From the cell containing the given text, extract its center point as (x, y) coordinate. 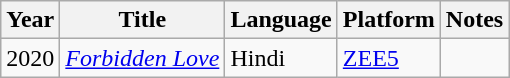
Forbidden Love (142, 58)
Title (142, 20)
Notes (474, 20)
Year (30, 20)
Language (281, 20)
ZEE5 (388, 58)
2020 (30, 58)
Hindi (281, 58)
Platform (388, 20)
